Search for the cell housing the specified text and yield its [X, Y] center coordinate. 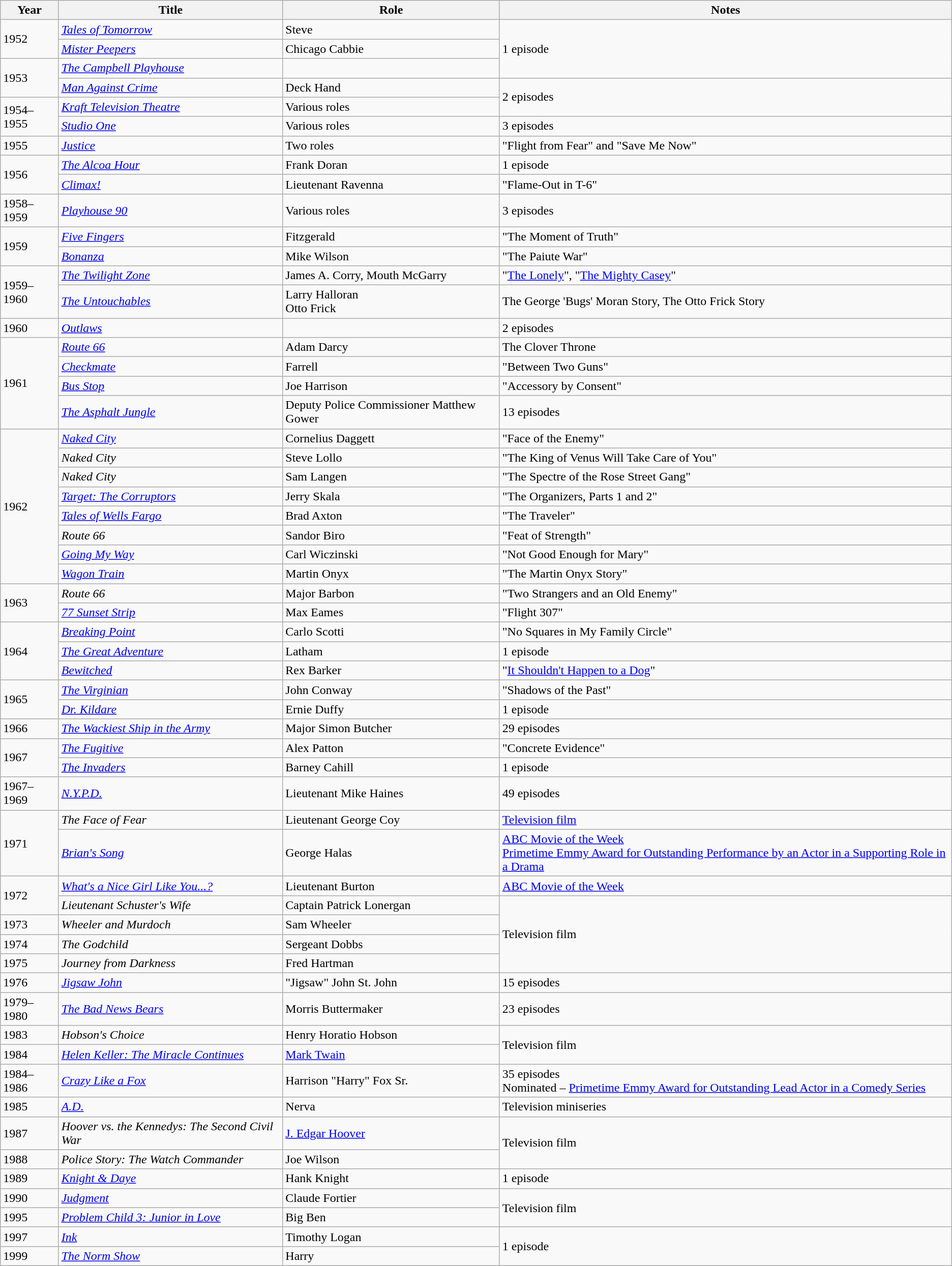
Target: The Corruptors [171, 496]
Going My Way [171, 554]
"Not Good Enough for Mary" [725, 554]
Henry Horatio Hobson [392, 1035]
Latham [392, 651]
Steve Lollo [392, 458]
Problem Child 3: Junior in Love [171, 1217]
The Twilight Zone [171, 276]
Harrison "Harry" Fox Sr. [392, 1081]
Alex Patton [392, 748]
Studio One [171, 126]
The Bad News Bears [171, 1009]
Chicago Cabbie [392, 49]
The Wackiest Ship in the Army [171, 729]
Tales of Wells Fargo [171, 516]
Television miniseries [725, 1107]
1972 [29, 895]
Sandor Biro [392, 535]
77 Sunset Strip [171, 613]
Dr. Kildare [171, 709]
1983 [29, 1035]
Mike Wilson [392, 256]
"The Martin Onyx Story" [725, 574]
Joe Harrison [392, 386]
Max Eames [392, 613]
Lieutenant George Coy [392, 820]
Sergeant Dobbs [392, 944]
1987 [29, 1133]
N.Y.P.D. [171, 793]
Cornelius Daggett [392, 438]
"Concrete Evidence" [725, 748]
The Great Adventure [171, 651]
Lieutenant Burton [392, 886]
15 episodes [725, 983]
Crazy Like a Fox [171, 1081]
13 episodes [725, 412]
23 episodes [725, 1009]
Joe Wilson [392, 1159]
Sam Langen [392, 477]
Major Simon Butcher [392, 729]
The Godchild [171, 944]
Hoover vs. the Kennedys: The Second Civil War [171, 1133]
35 episodes Nominated – Primetime Emmy Award for Outstanding Lead Actor in a Comedy Series [725, 1081]
James A. Corry, Mouth McGarry [392, 276]
1979–1980 [29, 1009]
Lieutenant Mike Haines [392, 793]
1955 [29, 145]
"No Squares in My Family Circle" [725, 632]
1959–1960 [29, 292]
Adam Darcy [392, 347]
1963 [29, 603]
Steve [392, 29]
Jerry Skala [392, 496]
Fred Hartman [392, 963]
1965 [29, 700]
The Virginian [171, 690]
1989 [29, 1179]
Mister Peepers [171, 49]
John Conway [392, 690]
1974 [29, 944]
1956 [29, 174]
The Asphalt Jungle [171, 412]
Climax! [171, 184]
Knight & Daye [171, 1179]
1985 [29, 1107]
1984 [29, 1054]
"Accessory by Consent" [725, 386]
Outlaws [171, 328]
ABC Movie of the Week [725, 886]
Journey from Darkness [171, 963]
Helen Keller: The Miracle Continues [171, 1054]
Notes [725, 10]
Bonanza [171, 256]
"Flight from Fear" and "Save Me Now" [725, 145]
1958–1959 [29, 210]
"Feat of Strength" [725, 535]
1973 [29, 924]
Carl Wiczinski [392, 554]
Mark Twain [392, 1054]
1959 [29, 246]
Captain Patrick Lonergan [392, 905]
The Face of Fear [171, 820]
Hank Knight [392, 1179]
Deputy Police Commissioner Matthew Gower [392, 412]
The Norm Show [171, 1256]
The Clover Throne [725, 347]
ABC Movie of the Week Primetime Emmy Award for Outstanding Performance by an Actor in a Supporting Role in a Drama [725, 853]
"The Moment of Truth" [725, 236]
The Alcoa Hour [171, 165]
Ernie Duffy [392, 709]
"Face of the Enemy" [725, 438]
1995 [29, 1217]
Claude Fortier [392, 1198]
1966 [29, 729]
1961 [29, 383]
"The Lonely", "The Mighty Casey" [725, 276]
Ink [171, 1237]
"Flight 307" [725, 613]
1975 [29, 963]
Brian's Song [171, 853]
Bewitched [171, 671]
"Jigsaw" John St. John [392, 983]
Kraft Television Theatre [171, 107]
Martin Onyx [392, 574]
1960 [29, 328]
The Invaders [171, 767]
The Fugitive [171, 748]
1952 [29, 39]
Playhouse 90 [171, 210]
"The Organizers, Parts 1 and 2" [725, 496]
Tales of Tomorrow [171, 29]
1990 [29, 1198]
Jigsaw John [171, 983]
1988 [29, 1159]
Timothy Logan [392, 1237]
Bus Stop [171, 386]
Frank Doran [392, 165]
Big Ben [392, 1217]
Major Barbon [392, 593]
Role [392, 10]
1967 [29, 758]
Rex Barker [392, 671]
Harry [392, 1256]
Deck Hand [392, 87]
1976 [29, 983]
Year [29, 10]
Checkmate [171, 367]
Man Against Crime [171, 87]
Lieutenant Schuster's Wife [171, 905]
Police Story: The Watch Commander [171, 1159]
1954–1955 [29, 116]
49 episodes [725, 793]
Judgment [171, 1198]
Fitzgerald [392, 236]
Nerva [392, 1107]
The Campbell Playhouse [171, 68]
Lieutenant Ravenna [392, 184]
"The Spectre of the Rose Street Gang" [725, 477]
"It Shouldn't Happen to a Dog" [725, 671]
Wheeler and Murdoch [171, 924]
Sam Wheeler [392, 924]
1997 [29, 1237]
"Shadows of the Past" [725, 690]
George Halas [392, 853]
Larry HalloranOtto Frick [392, 302]
Carlo Scotti [392, 632]
1953 [29, 78]
Morris Buttermaker [392, 1009]
1984–1986 [29, 1081]
Two roles [392, 145]
What's a Nice Girl Like You...? [171, 886]
Wagon Train [171, 574]
"The Paiute War" [725, 256]
Farrell [392, 367]
"Flame-Out in T-6" [725, 184]
Hobson's Choice [171, 1035]
Five Fingers [171, 236]
"Two Strangers and an Old Enemy" [725, 593]
1971 [29, 843]
The George 'Bugs' Moran Story, The Otto Frick Story [725, 302]
The Untouchables [171, 302]
29 episodes [725, 729]
Breaking Point [171, 632]
"The King of Venus Will Take Care of You" [725, 458]
A.D. [171, 1107]
Brad Axton [392, 516]
1962 [29, 506]
Justice [171, 145]
J. Edgar Hoover [392, 1133]
1964 [29, 651]
"Between Two Guns" [725, 367]
"The Traveler" [725, 516]
1967–1969 [29, 793]
1999 [29, 1256]
Title [171, 10]
Barney Cahill [392, 767]
